Output the (x, y) coordinate of the center of the cell containing the given text.  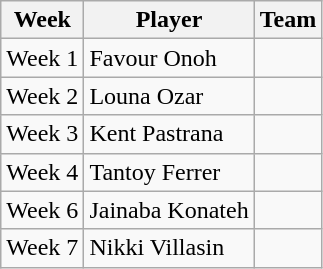
Kent Pastrana (169, 134)
Week 7 (42, 248)
Player (169, 20)
Nikki Villasin (169, 248)
Louna Ozar (169, 96)
Week 2 (42, 96)
Week 1 (42, 58)
Week 6 (42, 210)
Week 4 (42, 172)
Week 3 (42, 134)
Week (42, 20)
Tantoy Ferrer (169, 172)
Team (288, 20)
Jainaba Konateh (169, 210)
Favour Onoh (169, 58)
